For the text-containing cell, return its midpoint in [x, y] coordinate format. 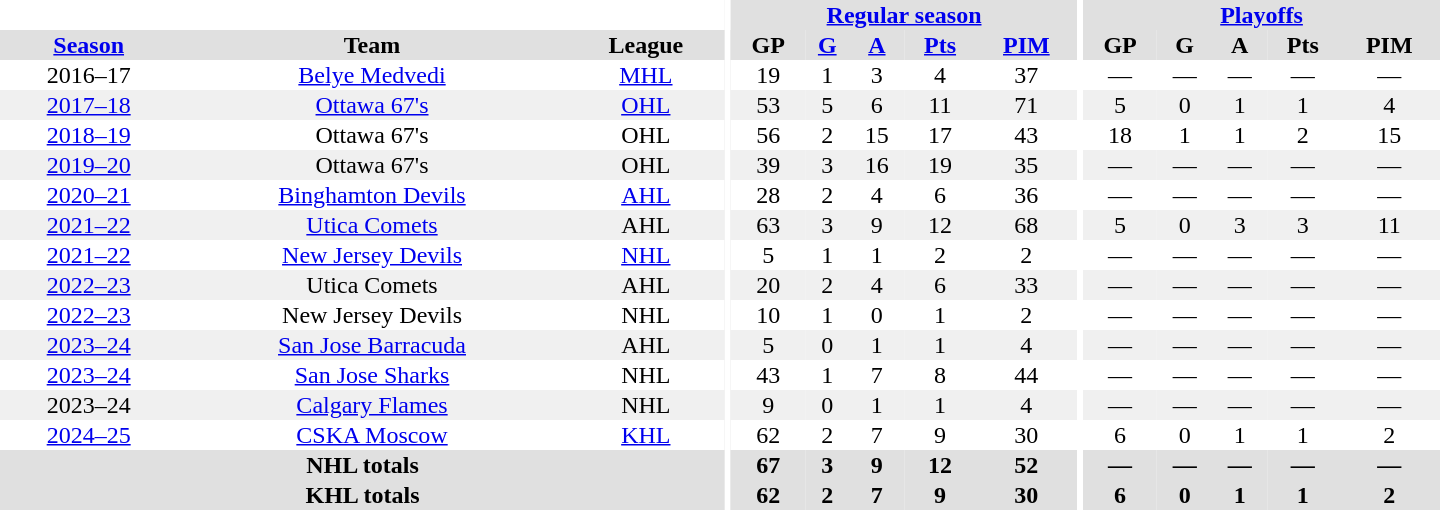
33 [1026, 285]
KHL totals [362, 495]
MHL [646, 75]
53 [768, 105]
37 [1026, 75]
2020–21 [88, 195]
2016–17 [88, 75]
Regular season [904, 15]
2017–18 [88, 105]
2019–20 [88, 165]
Calgary Flames [372, 405]
San Jose Sharks [372, 375]
NHL totals [362, 465]
44 [1026, 375]
Team [372, 45]
Binghamton Devils [372, 195]
8 [940, 375]
KHL [646, 435]
Playoffs [1262, 15]
10 [768, 315]
2018–19 [88, 135]
League [646, 45]
17 [940, 135]
18 [1120, 135]
39 [768, 165]
36 [1026, 195]
63 [768, 225]
Season [88, 45]
16 [876, 165]
68 [1026, 225]
28 [768, 195]
San Jose Barracuda [372, 345]
56 [768, 135]
35 [1026, 165]
20 [768, 285]
71 [1026, 105]
Belye Medvedi [372, 75]
52 [1026, 465]
CSKA Moscow [372, 435]
2024–25 [88, 435]
67 [768, 465]
